Output the [X, Y] coordinate of the center of the cell containing the given text.  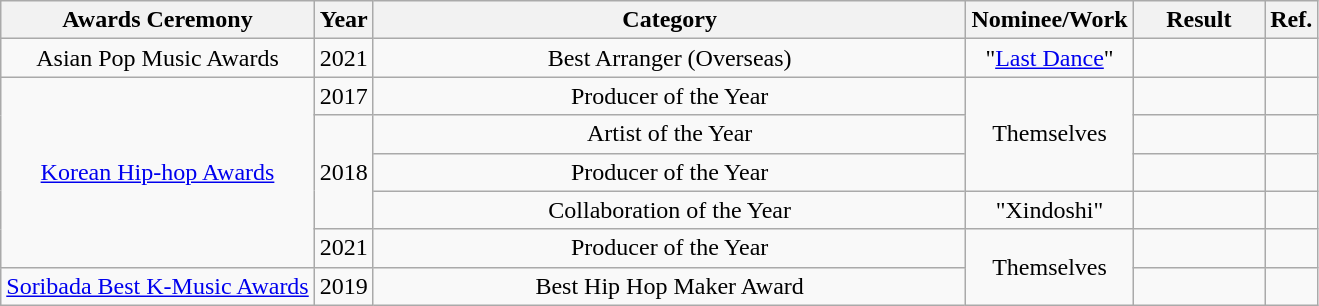
2019 [344, 286]
2017 [344, 96]
Awards Ceremony [158, 20]
Best Hip Hop Maker Award [670, 286]
Asian Pop Music Awards [158, 58]
Artist of the Year [670, 134]
Year [344, 20]
Korean Hip-hop Awards [158, 172]
"Xindoshi" [1050, 210]
Collaboration of the Year [670, 210]
Best Arranger (Overseas) [670, 58]
Nominee/Work [1050, 20]
Soribada Best K-Music Awards [158, 286]
2018 [344, 172]
Ref. [1292, 20]
Result [1199, 20]
"Last Dance" [1050, 58]
Category [670, 20]
